Provide the (X, Y) coordinate of the cell's center where the given text is located.  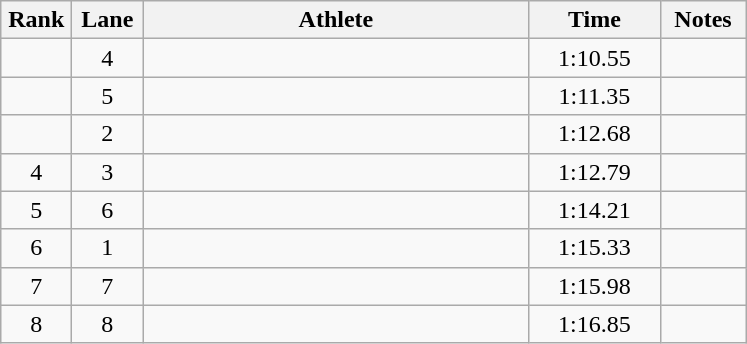
1:15.98 (594, 286)
1:12.79 (594, 172)
1:16.85 (594, 324)
1:10.55 (594, 58)
Athlete (336, 20)
1:12.68 (594, 134)
3 (108, 172)
Notes (703, 20)
Time (594, 20)
1 (108, 248)
1:15.33 (594, 248)
Rank (36, 20)
Lane (108, 20)
1:14.21 (594, 210)
1:11.35 (594, 96)
2 (108, 134)
